Capture the cell that displays the provided text and extract its [x, y] central coordinate. 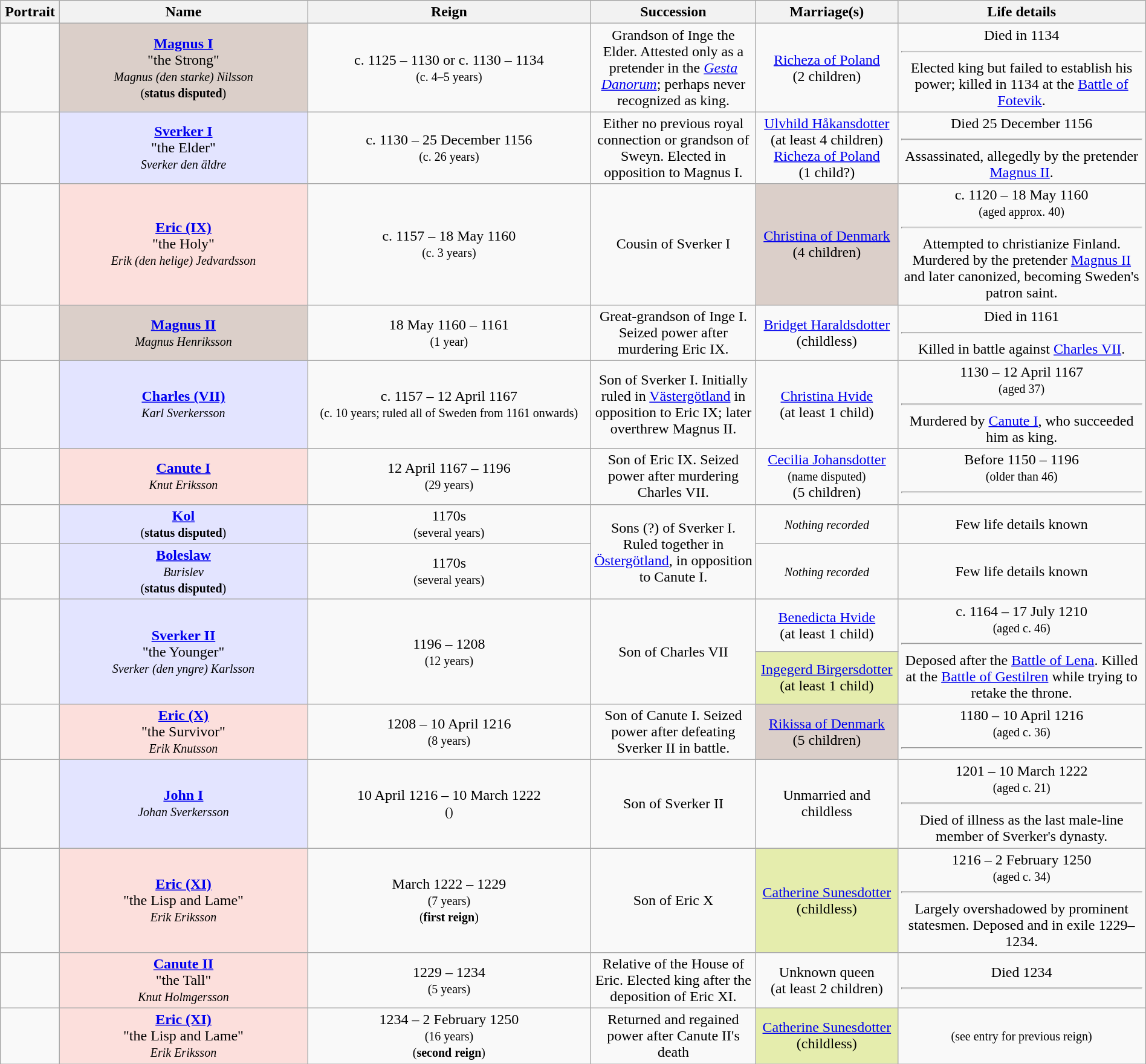
Benedicta Hvide(at least 1 child) [827, 625]
Bridget Haraldsdotter(childless) [827, 332]
c. 1125 – 1130 or c. 1130 – 1134(c. 4–5 years) [450, 68]
Son of Sverker II [673, 803]
c. 1157 – 12 April 1167(c. 10 years; ruled all of Sweden from 1161 onwards) [450, 404]
Unmarried and childless [827, 803]
Died 25 December 1156Assassinated, allegedly by the pretender Magnus II. [1021, 148]
Returned and regained power after Canute II's death [673, 1036]
Magnus IIMagnus Henriksson [183, 332]
c. 1130 – 25 December 1156(c. 26 years) [450, 148]
Rikissa of Denmark(5 children) [827, 731]
Relative of the House of Eric. Elected king after the deposition of Eric XI. [673, 981]
Son of Eric IX. Seized power after murdering Charles VII. [673, 476]
Ingegerd Birgersdotter(at least 1 child) [827, 678]
Died 1234 [1021, 981]
Charles (VII)Karl Sverkersson [183, 404]
Christina of Denmark(4 children) [827, 244]
Canute IKnut Eriksson [183, 476]
Name [183, 12]
Great-grandson of Inge I. Seized power after murdering Eric IX. [673, 332]
Christina Hvide(at least 1 child) [827, 404]
Grandson of Inge the Elder. Attested only as a pretender in the Gesta Danorum; perhaps never recognized as king. [673, 68]
Cousin of Sverker I [673, 244]
Sverker I"the Elder"Sverker den äldre [183, 148]
Sverker II"the Younger"Sverker (den yngre) Karlsson [183, 652]
Sons (?) of Sverker I. Ruled together in Östergötland, in opposition to Canute I. [673, 551]
Magnus I"the Strong"Magnus (den starke) Nilsson(status disputed) [183, 68]
(see entry for previous reign) [1021, 1036]
Either no previous royal connection or grandson of Sweyn. Elected in opposition to Magnus I. [673, 148]
1229 – 1234(5 years) [450, 981]
Eric (IX)"the Holy"Erik (den helige) Jedvardsson [183, 244]
1216 – 2 February 1250(aged c. 34)Largely overshadowed by prominent statesmen. Deposed and in exile 1229–1234. [1021, 900]
Canute II"the Tall"Knut Holmgersson [183, 981]
Before 1150 – 1196(older than 46) [1021, 476]
1196 – 1208(12 years) [450, 652]
Life details [1021, 12]
1234 – 2 February 1250(16 years)(second reign) [450, 1036]
18 May 1160 – 1161(1 year) [450, 332]
Son of Charles VII [673, 652]
Cecilia Johansdotter(name disputed)(5 children) [827, 476]
Died in 1161Killed in battle against Charles VII. [1021, 332]
c. 1164 – 17 July 1210(aged c. 46)Deposed after the Battle of Lena. Killed at the Battle of Gestilren while trying to retake the throne. [1021, 652]
c. 1157 – 18 May 1160(c. 3 years) [450, 244]
1201 – 10 March 1222(aged c. 21)Died of illness as the last male-line member of Sverker's dynasty. [1021, 803]
Son of Sverker I. Initially ruled in Västergötland in opposition to Eric IX; later overthrew Magnus II. [673, 404]
BoleslawBurislev(status disputed) [183, 571]
1180 – 10 April 1216(aged c. 36) [1021, 731]
Richeza of Poland(2 children) [827, 68]
1208 – 10 April 1216(8 years) [450, 731]
John IJohan Sverkersson [183, 803]
Marriage(s) [827, 12]
Son of Canute I. Seized power after defeating Sverker II in battle. [673, 731]
Son of Eric X [673, 900]
Unknown queen(at least 2 children) [827, 981]
Succession [673, 12]
10 April 1216 – 10 March 1222() [450, 803]
1130 – 12 April 1167(aged 37)Murdered by Canute I, who succeeded him as king. [1021, 404]
Kol(status disputed) [183, 524]
12 April 1167 – 1196(29 years) [450, 476]
Portrait [30, 12]
Reign [450, 12]
Eric (X)"the Survivor"Erik Knutsson [183, 731]
Ulvhild Håkansdotter(at least 4 children)Richeza of Poland(1 child?) [827, 148]
March 1222 – 1229(7 years)(first reign) [450, 900]
Died in 1134Elected king but failed to establish his power; killed in 1134 at the Battle of Fotevik. [1021, 68]
